Detect which cell encompasses the target text, then output its (X, Y) center coordinate. 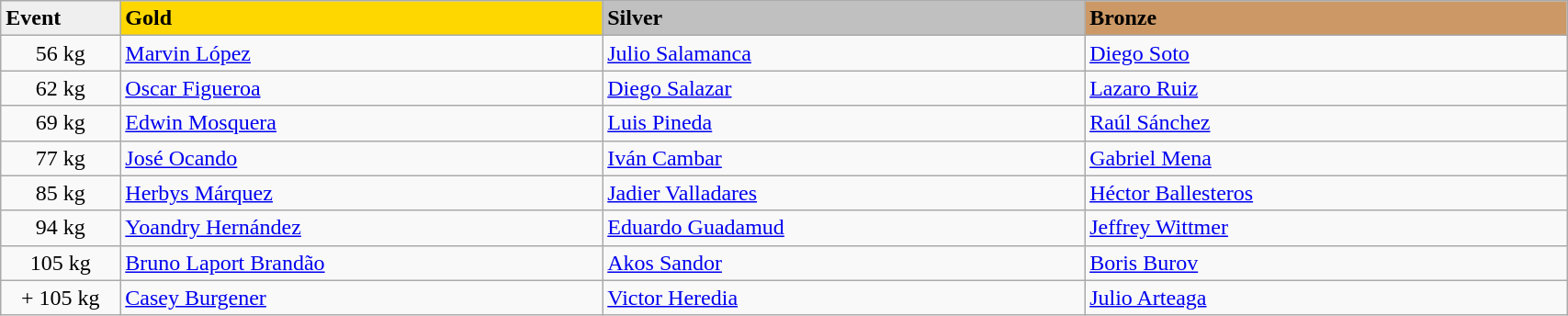
Yoandry Hernández (362, 228)
Lazaro Ruiz (1326, 88)
+ 105 kg (61, 298)
Gold (362, 18)
85 kg (61, 193)
94 kg (61, 228)
Diego Salazar (843, 88)
Gabriel Mena (1326, 158)
Oscar Figueroa (362, 88)
Bronze (1326, 18)
Iván Cambar (843, 158)
Bruno Laport Brandão (362, 263)
105 kg (61, 263)
62 kg (61, 88)
Julio Salamanca (843, 53)
Victor Heredia (843, 298)
Luis Pineda (843, 123)
Event (61, 18)
69 kg (61, 123)
Herbys Márquez (362, 193)
Casey Burgener (362, 298)
Silver (843, 18)
José Ocando (362, 158)
Jadier Valladares (843, 193)
Eduardo Guadamud (843, 228)
Héctor Ballesteros (1326, 193)
Raúl Sánchez (1326, 123)
Akos Sandor (843, 263)
Boris Burov (1326, 263)
Julio Arteaga (1326, 298)
Marvin López (362, 53)
56 kg (61, 53)
Diego Soto (1326, 53)
Jeffrey Wittmer (1326, 228)
77 kg (61, 158)
Edwin Mosquera (362, 123)
